Locate the cell with the specified text and output its [X, Y] center coordinate. 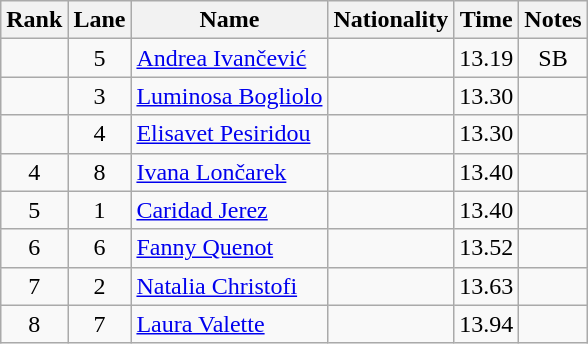
Laura Valette [230, 324]
Rank [34, 20]
13.19 [486, 58]
Name [230, 20]
Elisavet Pesiridou [230, 134]
Luminosa Bogliolo [230, 96]
3 [100, 96]
Fanny Quenot [230, 248]
1 [100, 210]
Natalia Christofi [230, 286]
Nationality [391, 20]
Caridad Jerez [230, 210]
13.52 [486, 248]
2 [100, 286]
Andrea Ivančević [230, 58]
Notes [553, 20]
13.94 [486, 324]
SB [553, 58]
Ivana Lončarek [230, 172]
Lane [100, 20]
13.63 [486, 286]
Time [486, 20]
